Capture the cell that displays the provided text and extract its (X, Y) central coordinate. 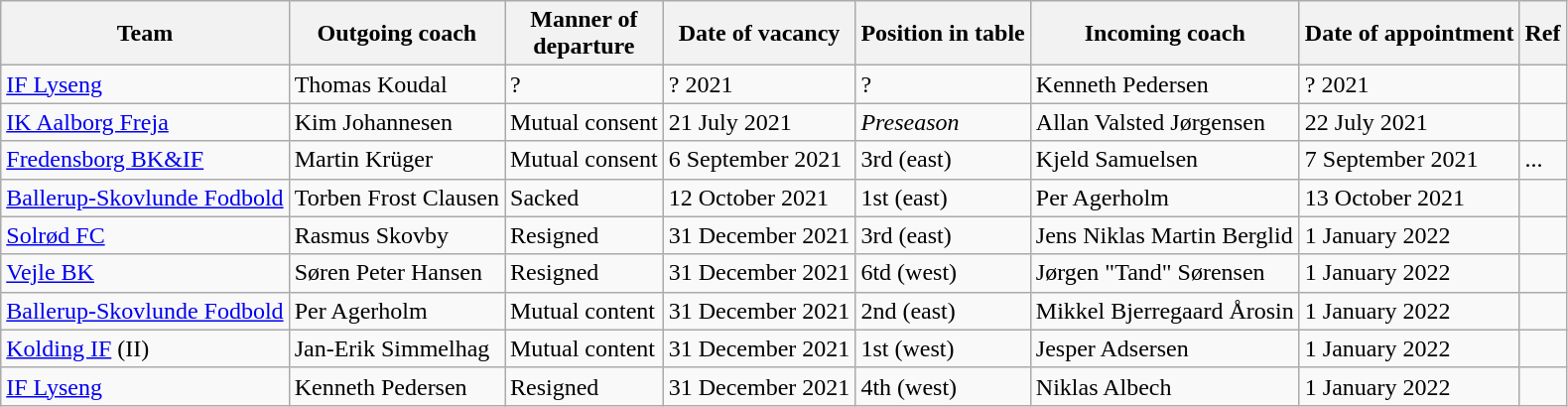
Rasmus Skovby (397, 235)
21 July 2021 (759, 122)
1st (east) (943, 198)
Manner ofdeparture (584, 34)
Kim Johannesen (397, 122)
Allan Valsted Jørgensen (1165, 122)
Sacked (584, 198)
Martin Krüger (397, 160)
6td (west) (943, 273)
4th (west) (943, 386)
Vejle BK (145, 273)
Torben Frost Clausen (397, 198)
1st (west) (943, 348)
7 September 2021 (1409, 160)
22 July 2021 (1409, 122)
Jens Niklas Martin Berglid (1165, 235)
Jan-Erik Simmelhag (397, 348)
Kjeld Samuelsen (1165, 160)
6 September 2021 (759, 160)
Thomas Koudal (397, 84)
IK Aalborg Freja (145, 122)
Ref (1542, 34)
Solrød FC (145, 235)
Team (145, 34)
Søren Peter Hansen (397, 273)
Preseason (943, 122)
Jørgen "Tand" Sørensen (1165, 273)
Date of appointment (1409, 34)
12 October 2021 (759, 198)
Niklas Albech (1165, 386)
Date of vacancy (759, 34)
Kolding IF (II) (145, 348)
Mikkel Bjerregaard Årosin (1165, 311)
Position in table (943, 34)
... (1542, 160)
2nd (east) (943, 311)
Incoming coach (1165, 34)
Fredensborg BK&IF (145, 160)
13 October 2021 (1409, 198)
Outgoing coach (397, 34)
Jesper Adsersen (1165, 348)
